For the text-containing cell, return its midpoint in (x, y) coordinate format. 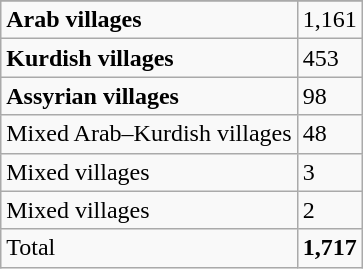
Arab villages (149, 20)
Total (149, 248)
1,717 (330, 248)
98 (330, 96)
Kurdish villages (149, 58)
Assyrian villages (149, 96)
1,161 (330, 20)
48 (330, 134)
453 (330, 58)
Mixed Arab–Kurdish villages (149, 134)
2 (330, 210)
3 (330, 172)
